Output the [X, Y] coordinate of the center of the cell containing the given text.  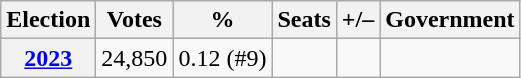
Votes [134, 20]
Seats [304, 20]
% [222, 20]
0.12 (#9) [222, 58]
Election [48, 20]
24,850 [134, 58]
2023 [48, 58]
+/– [358, 20]
Government [450, 20]
